Provide the (X, Y) coordinate of the cell's center where the given text is located.  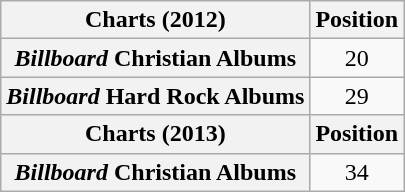
29 (357, 96)
20 (357, 58)
Charts (2012) (156, 20)
Billboard Hard Rock Albums (156, 96)
34 (357, 172)
Charts (2013) (156, 134)
